Extract the (X, Y) coordinate from the center of the cell holding the provided text.  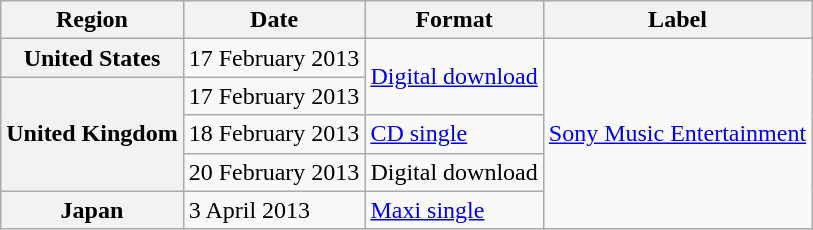
United States (92, 58)
20 February 2013 (274, 172)
Sony Music Entertainment (677, 134)
United Kingdom (92, 134)
Maxi single (454, 210)
3 April 2013 (274, 210)
Date (274, 20)
Region (92, 20)
18 February 2013 (274, 134)
Label (677, 20)
Format (454, 20)
Japan (92, 210)
CD single (454, 134)
